Return the [X, Y] coordinate for the center point of the cell that contains the specified text.  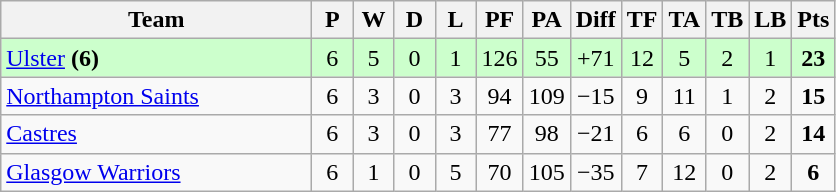
−15 [596, 96]
109 [546, 96]
Northampton Saints [156, 96]
PF [500, 20]
W [374, 20]
PA [546, 20]
L [456, 20]
TB [728, 20]
Pts [814, 20]
LB [770, 20]
Diff [596, 20]
55 [546, 58]
Glasgow Warriors [156, 172]
7 [642, 172]
TF [642, 20]
Castres [156, 134]
TA [684, 20]
23 [814, 58]
94 [500, 96]
77 [500, 134]
15 [814, 96]
P [332, 20]
Ulster (6) [156, 58]
−35 [596, 172]
9 [642, 96]
11 [684, 96]
98 [546, 134]
70 [500, 172]
105 [546, 172]
+71 [596, 58]
14 [814, 134]
D [414, 20]
−21 [596, 134]
126 [500, 58]
Team [156, 20]
